Locate the cell with the specified text and output its [x, y] center coordinate. 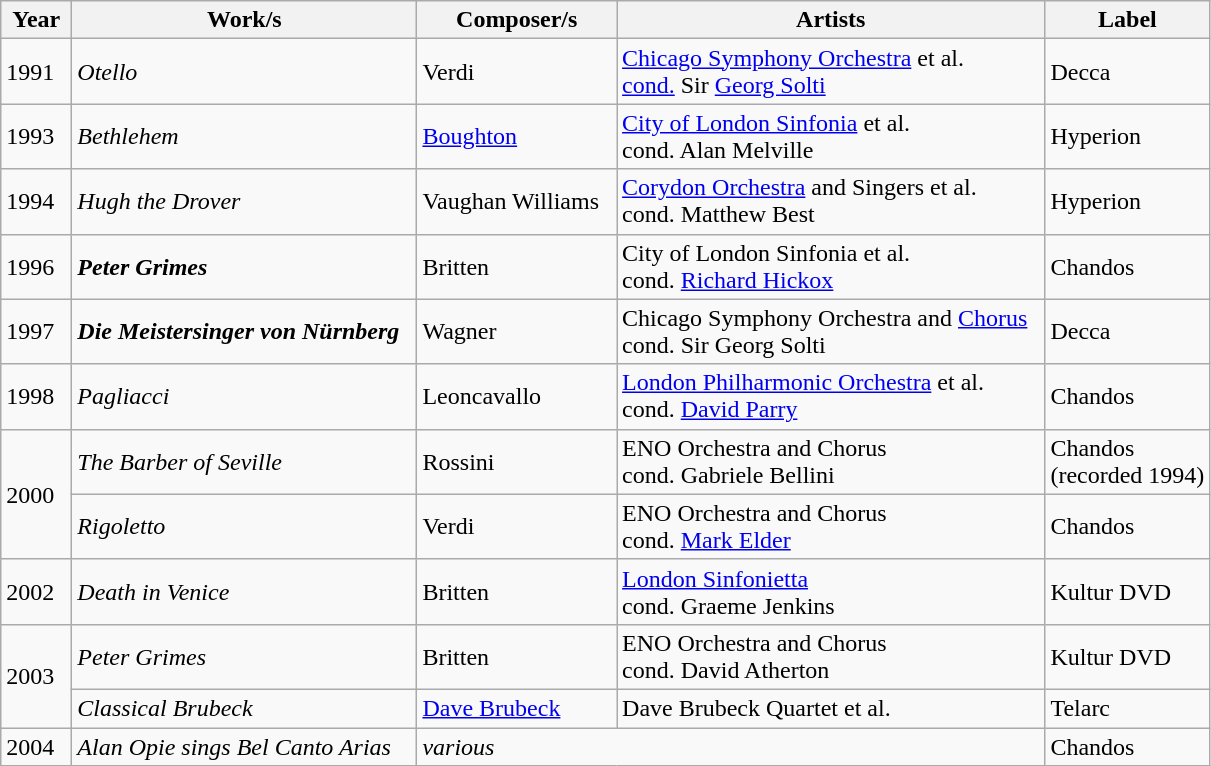
2002 [36, 592]
Bethlehem [244, 136]
City of London Sinfonia et al.cond. Alan Melville [831, 136]
Death in Venice [244, 592]
ENO Orchestra and Choruscond. David Atherton [831, 656]
Vaughan Williams [517, 202]
1993 [36, 136]
2000 [36, 494]
1998 [36, 396]
1997 [36, 332]
Label [1128, 20]
ENO Orchestra and Choruscond. Gabriele Bellini [831, 462]
Die Meistersinger von Nürnberg [244, 332]
Chicago Symphony Orchestra et al.cond. Sir Georg Solti [831, 72]
Boughton [517, 136]
1994 [36, 202]
Dave Brubeck Quartet et al. [831, 708]
Composer/s [517, 20]
Work/s [244, 20]
Leoncavallo [517, 396]
The Barber of Seville [244, 462]
Dave Brubeck [517, 708]
ENO Orchestra and Choruscond. Mark Elder [831, 526]
London Philharmonic Orchestra et al.cond. David Parry [831, 396]
London Sinfoniettacond. Graeme Jenkins [831, 592]
Wagner [517, 332]
Hugh the Drover [244, 202]
Corydon Orchestra and Singers et al.cond. Matthew Best [831, 202]
Alan Opie sings Bel Canto Arias [244, 747]
Rigoletto [244, 526]
Rossini [517, 462]
Artists [831, 20]
Chandos(recorded 1994) [1128, 462]
Telarc [1128, 708]
2003 [36, 676]
1991 [36, 72]
City of London Sinfonia et al.cond. Richard Hickox [831, 266]
1996 [36, 266]
Classical Brubeck [244, 708]
Pagliacci [244, 396]
Chicago Symphony Orchestra and Chorus cond. Sir Georg Solti [831, 332]
Year [36, 20]
Otello [244, 72]
various [731, 747]
2004 [36, 747]
